Pinpoint the cell where the given text exists, returning its [X, Y] midpoint coordinate. 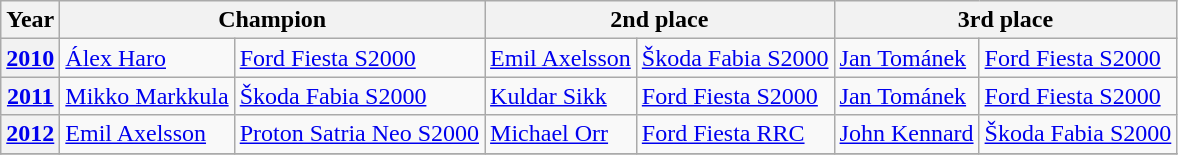
John Kennard [906, 134]
2010 [30, 58]
Champion [272, 20]
2012 [30, 134]
Álex Haro [147, 58]
Kuldar Sikk [561, 96]
3rd place [1006, 20]
2011 [30, 96]
Mikko Markkula [147, 96]
Year [30, 20]
Proton Satria Neo S2000 [359, 134]
Michael Orr [561, 134]
2nd place [660, 20]
Ford Fiesta RRC [735, 134]
